Capture the cell that displays the provided text and extract its (x, y) central coordinate. 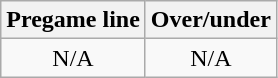
Over/under (210, 20)
Pregame line (74, 20)
